Output the (x, y) coordinate of the center of the cell containing the given text.  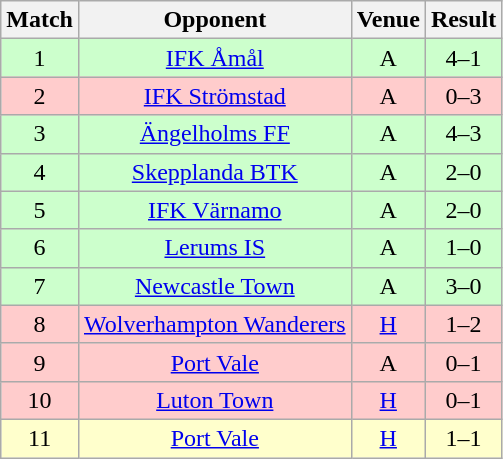
1–1 (463, 438)
Result (463, 20)
4–3 (463, 134)
1 (40, 58)
3–0 (463, 286)
1–2 (463, 324)
Wolverhampton Wanderers (214, 324)
4–1 (463, 58)
Venue (388, 20)
Ängelholms FF (214, 134)
IFK Åmål (214, 58)
7 (40, 286)
3 (40, 134)
IFK Värnamo (214, 210)
Opponent (214, 20)
5 (40, 210)
11 (40, 438)
Match (40, 20)
6 (40, 248)
Luton Town (214, 400)
IFK Strömstad (214, 96)
Lerums IS (214, 248)
2 (40, 96)
8 (40, 324)
Skepplanda BTK (214, 172)
Newcastle Town (214, 286)
0–3 (463, 96)
10 (40, 400)
9 (40, 362)
1–0 (463, 248)
4 (40, 172)
